Return the (x, y) coordinate for the center point of the cell that contains the specified text.  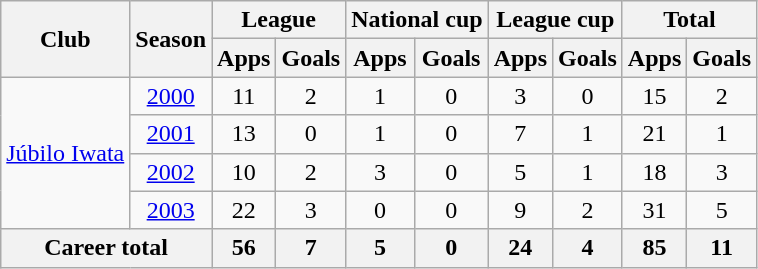
56 (244, 248)
2000 (171, 96)
18 (654, 172)
22 (244, 210)
31 (654, 210)
Season (171, 39)
Júbilo Iwata (66, 153)
9 (520, 210)
Career total (106, 248)
10 (244, 172)
Club (66, 39)
24 (520, 248)
2001 (171, 134)
National cup (417, 20)
13 (244, 134)
4 (588, 248)
85 (654, 248)
2003 (171, 210)
Total (689, 20)
League (279, 20)
15 (654, 96)
League cup (555, 20)
2002 (171, 172)
21 (654, 134)
